Determine the (x, y) coordinate at the center of the cell enclosing the given text.  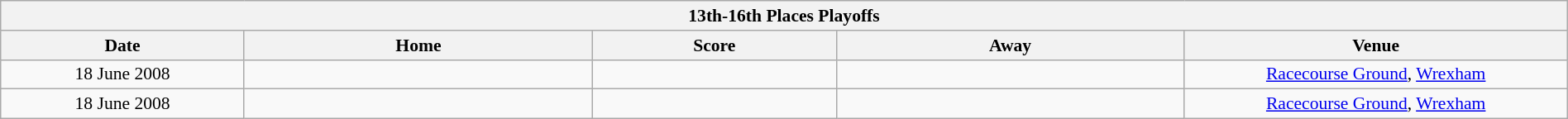
Home (418, 45)
13th-16th Places Playoffs (784, 16)
Venue (1376, 45)
Date (122, 45)
Away (1011, 45)
Score (715, 45)
